Scan for the cell matching the given text and deliver its (x, y) coordinate at center. 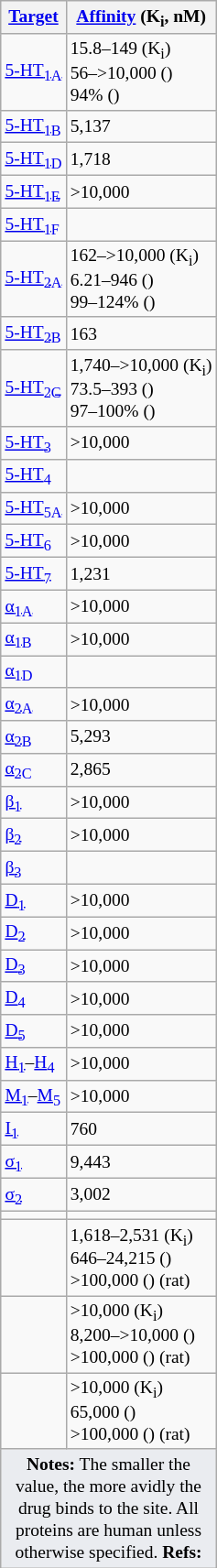
D1 (33, 900)
Notes: The smaller the value, the more avidly the drug binds to the site. All proteins are human unless otherwise specified. Refs: (108, 1508)
α2A (33, 704)
5-HT1F (33, 224)
760 (141, 1129)
1,618–2,531 (Ki)646–24,215 ()>100,000 () (rat) (141, 1258)
Target (33, 17)
σ1 (33, 1162)
163 (141, 333)
σ2 (33, 1194)
1,740–>10,000 (Ki)73.5–393 ()97–100% () (141, 388)
α1A (33, 606)
5-HT3 (33, 443)
α1B (33, 639)
α2C (33, 770)
1,718 (141, 159)
162–>10,000 (Ki)6.21–946 ()99–124% () (141, 279)
5-HT1B (33, 126)
D5 (33, 1031)
D2 (33, 933)
D3 (33, 966)
5,137 (141, 126)
>10,000 (Ki)65,000 ()>100,000 () (rat) (141, 1411)
2,865 (141, 770)
5,293 (141, 737)
5-HT1D (33, 159)
5-HT2C (33, 388)
9,443 (141, 1162)
15.8–149 (Ki)56–>10,000 ()94% () (141, 71)
5-HT6 (33, 541)
5-HT4 (33, 475)
>10,000 (Ki)8,200–>10,000 ()>100,000 () (rat) (141, 1334)
5-HT7 (33, 573)
1,231 (141, 573)
3,002 (141, 1194)
Affinity (Ki, nM) (141, 17)
β1 (33, 802)
D4 (33, 998)
5-HT2A (33, 279)
M1–M5 (33, 1096)
α2B (33, 737)
β3 (33, 868)
β2 (33, 835)
α1D (33, 672)
5-HT5A (33, 508)
5-HT1A (33, 71)
I1 (33, 1129)
5-HT1E (33, 191)
5-HT2B (33, 333)
H1–H4 (33, 1064)
